Pinpoint the cell where the given text exists, returning its [x, y] midpoint coordinate. 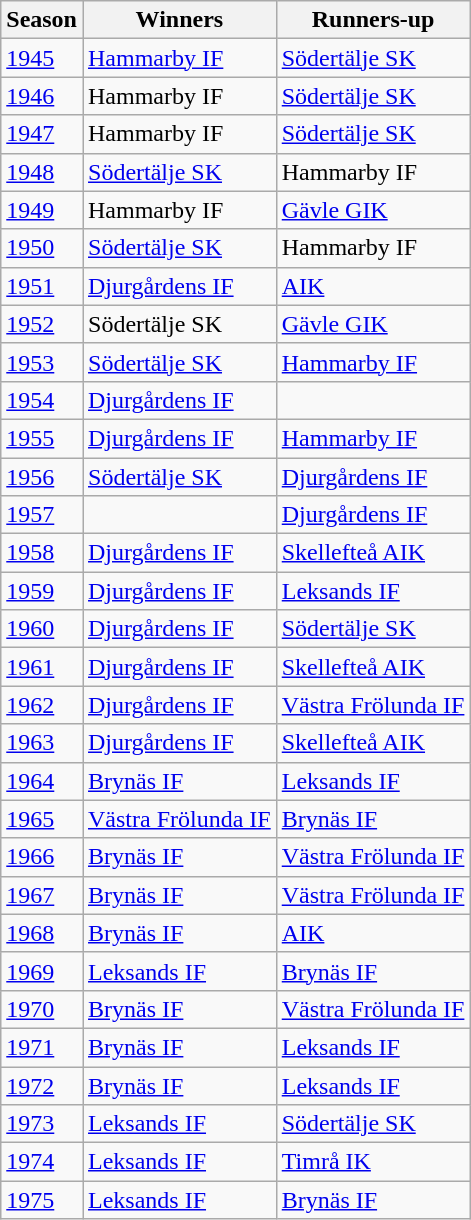
1952 [42, 324]
1946 [42, 96]
Runners-up [373, 20]
1954 [42, 400]
1949 [42, 210]
1968 [42, 933]
1962 [42, 705]
1947 [42, 134]
1963 [42, 743]
1970 [42, 1009]
1950 [42, 248]
1945 [42, 58]
1957 [42, 515]
1971 [42, 1047]
1974 [42, 1162]
1972 [42, 1085]
1973 [42, 1124]
1961 [42, 667]
1958 [42, 553]
Winners [179, 20]
1953 [42, 362]
1955 [42, 438]
1956 [42, 477]
Timrå IK [373, 1162]
1960 [42, 629]
1967 [42, 895]
1975 [42, 1200]
1969 [42, 971]
1964 [42, 781]
1966 [42, 857]
Season [42, 20]
1948 [42, 172]
1951 [42, 286]
1959 [42, 591]
1965 [42, 819]
